Capture the cell that displays the provided text and extract its (x, y) central coordinate. 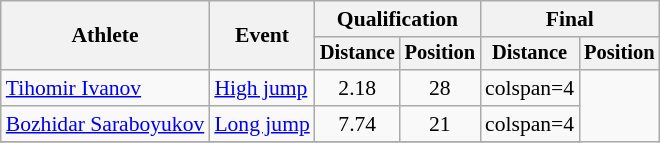
Event (262, 36)
Final (570, 19)
Athlete (106, 36)
Bozhidar Saraboyukov (106, 124)
Tihomir Ivanov (106, 88)
2.18 (358, 88)
28 (440, 88)
7.74 (358, 124)
Qualification (398, 19)
Long jump (262, 124)
21 (440, 124)
High jump (262, 88)
